For the text-containing cell, return its midpoint in (x, y) coordinate format. 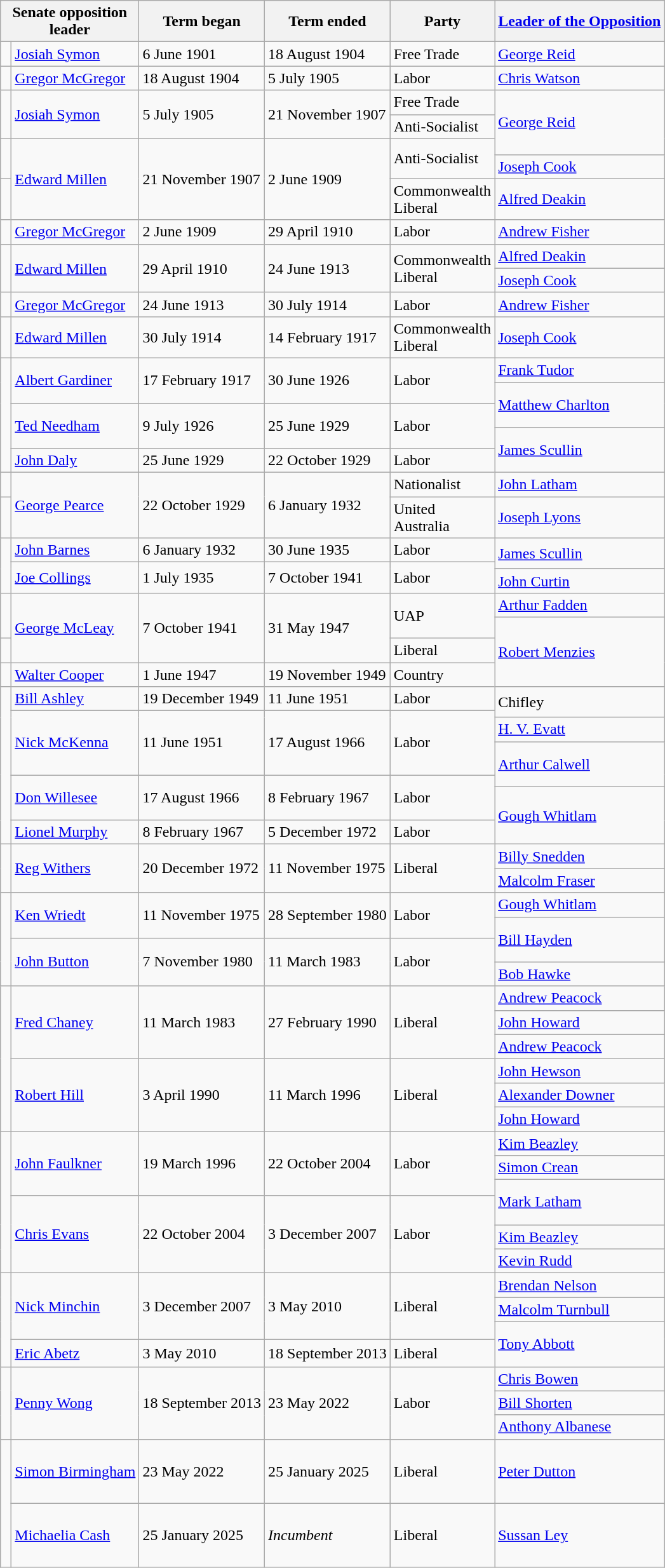
Don Willesee (75, 798)
Bob Hawke (579, 974)
UAP (442, 615)
UnitedAustralia (442, 517)
Malcolm Fraser (579, 881)
Sussan Ley (579, 1535)
Reg Withers (75, 868)
Bill Shorten (579, 1403)
Term began (202, 22)
Bill Hayden (579, 939)
Lionel Murphy (75, 832)
27 February 1990 (328, 1022)
Alexander Downer (579, 1095)
Anthony Albanese (579, 1427)
John Latham (579, 485)
George McLeay (75, 628)
31 May 1947 (328, 628)
John Daly (75, 461)
Country (442, 674)
Simon Birmingham (75, 1471)
John Faulkner (75, 1163)
H. V. Evatt (579, 729)
Arthur Fadden (579, 605)
7 November 1980 (202, 962)
Chris Bowen (579, 1379)
Nick Minchin (75, 1306)
John Hewson (579, 1071)
John Button (75, 962)
28 September 1980 (328, 915)
Brendan Nelson (579, 1285)
Nationalist (442, 485)
Party (442, 22)
Billy Snedden (579, 856)
Penny Wong (75, 1403)
Peter Dutton (579, 1471)
Joe Collings (75, 578)
Matthew Charlton (579, 405)
Simon Crean (579, 1168)
14 February 1917 (328, 337)
17 February 1917 (202, 380)
6 June 1901 (202, 54)
19 December 1949 (202, 699)
Tony Abbott (579, 1344)
George Pearce (75, 506)
Chris Evans (75, 1234)
Senate oppositionleader (70, 22)
19 November 1949 (328, 674)
3 April 1990 (202, 1095)
5 December 1972 (328, 832)
Kevin Rudd (579, 1261)
19 March 1996 (202, 1163)
Eric Abetz (75, 1353)
9 July 1926 (202, 426)
Joseph Lyons (579, 517)
1 June 1947 (202, 674)
Bill Ashley (75, 699)
30 June 1935 (328, 550)
Walter Cooper (75, 674)
Ted Needham (75, 426)
Malcolm Turnbull (579, 1309)
Incumbent (328, 1535)
Fred Chaney (75, 1022)
John Curtin (579, 581)
Ken Wriedt (75, 915)
Mark Latham (579, 1202)
Albert Gardiner (75, 380)
11 March 1996 (328, 1095)
Chris Watson (579, 78)
Leader of the Opposition (579, 22)
Robert Menzies (579, 652)
1 July 1935 (202, 578)
Michaelia Cash (75, 1535)
Frank Tudor (579, 370)
Chifley (579, 703)
Term ended (328, 22)
John Barnes (75, 550)
Arthur Calwell (579, 764)
Robert Hill (75, 1095)
20 December 1972 (202, 868)
30 June 1926 (328, 380)
Nick McKenna (75, 743)
